Find where the given text appears and provide that cell's center as [x, y] coordinate. 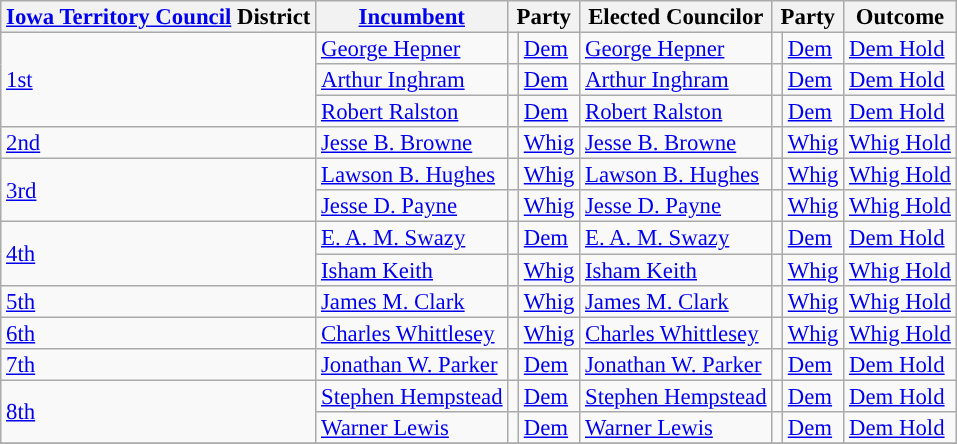
Iowa Territory Council District [158, 17]
Elected Councilor [676, 17]
4th [158, 254]
7th [158, 364]
1st [158, 80]
8th [158, 412]
2nd [158, 143]
Outcome [900, 17]
3rd [158, 190]
5th [158, 301]
6th [158, 333]
Incumbent [412, 17]
